Return the [X, Y] coordinate for the center point of the cell that contains the specified text.  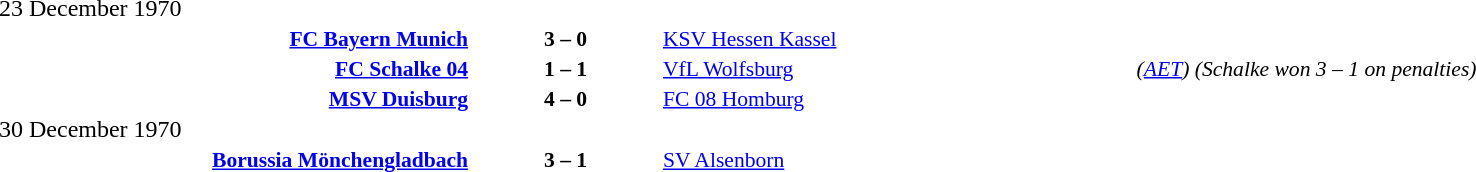
1 – 1 [566, 68]
4 – 0 [566, 98]
FC 08 Homburg [897, 98]
VfL Wolfsburg [897, 68]
3 – 0 [566, 38]
KSV Hessen Kassel [897, 38]
